For the text-containing cell, return its midpoint in [x, y] coordinate format. 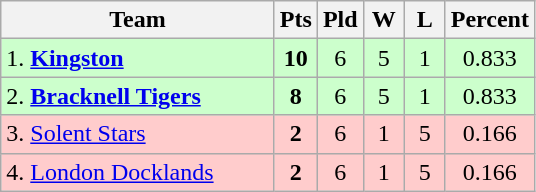
2. Bracknell Tigers [138, 96]
3. Solent Stars [138, 134]
1. Kingston [138, 58]
Pld [340, 20]
10 [296, 58]
L [424, 20]
Team [138, 20]
Percent [490, 20]
8 [296, 96]
Pts [296, 20]
W [384, 20]
4. London Docklands [138, 172]
